Determine the (X, Y) coordinate at the center of the cell enclosing the given text.  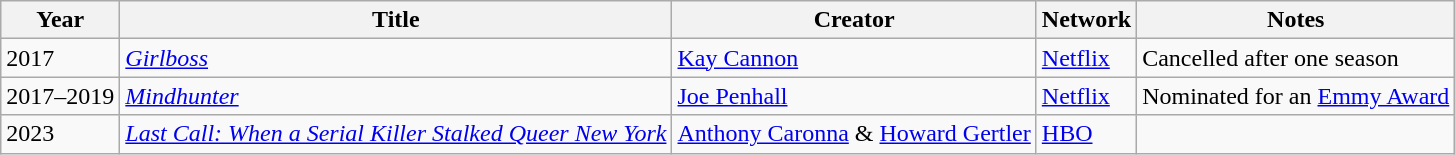
Mindhunter (396, 96)
Girlboss (396, 58)
Title (396, 20)
Joe Penhall (854, 96)
Network (1086, 20)
Notes (1296, 20)
Last Call: When a Serial Killer Stalked Queer New York (396, 134)
2017–2019 (60, 96)
Cancelled after one season (1296, 58)
Year (60, 20)
2023 (60, 134)
Kay Cannon (854, 58)
2017 (60, 58)
HBO (1086, 134)
Nominated for an Emmy Award (1296, 96)
Anthony Caronna & Howard Gertler (854, 134)
Creator (854, 20)
